Search for the cell housing the specified text and yield its (x, y) center coordinate. 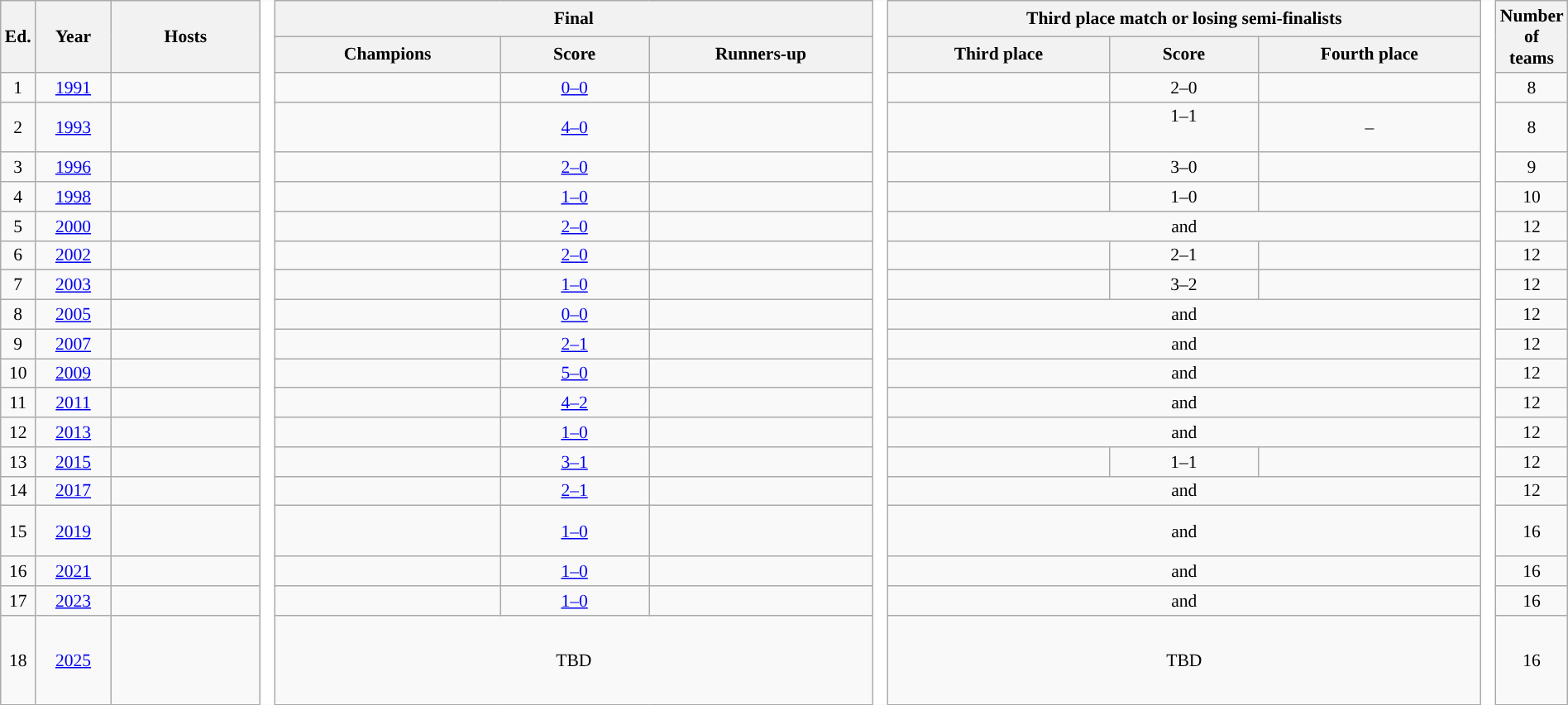
1991 (74, 88)
6 (18, 255)
Champions (388, 55)
5 (18, 226)
14 (18, 491)
Year (74, 36)
2019 (74, 531)
13 (18, 462)
2017 (74, 491)
2015 (74, 462)
1996 (74, 168)
3–1 (575, 462)
Third place (998, 55)
Number of teams (1532, 36)
3–2 (1183, 285)
7 (18, 285)
Final (574, 18)
1998 (74, 197)
2002 (74, 255)
2 (18, 127)
2009 (74, 374)
18 (18, 660)
1 (18, 88)
3–0 (1183, 168)
15 (18, 531)
1993 (74, 127)
11 (18, 403)
Hosts (185, 36)
4 (18, 197)
– (1370, 127)
4–0 (575, 127)
2005 (74, 315)
Ed. (18, 36)
2013 (74, 432)
5–0 (575, 374)
2011 (74, 403)
3 (18, 168)
Fourth place (1370, 55)
Third place match or losing semi-finalists (1184, 18)
2000 (74, 226)
4–2 (575, 403)
2021 (74, 571)
Runners-up (761, 55)
2003 (74, 285)
2023 (74, 601)
2007 (74, 344)
17 (18, 601)
2025 (74, 660)
